Search for the cell housing the specified text and yield its (X, Y) center coordinate. 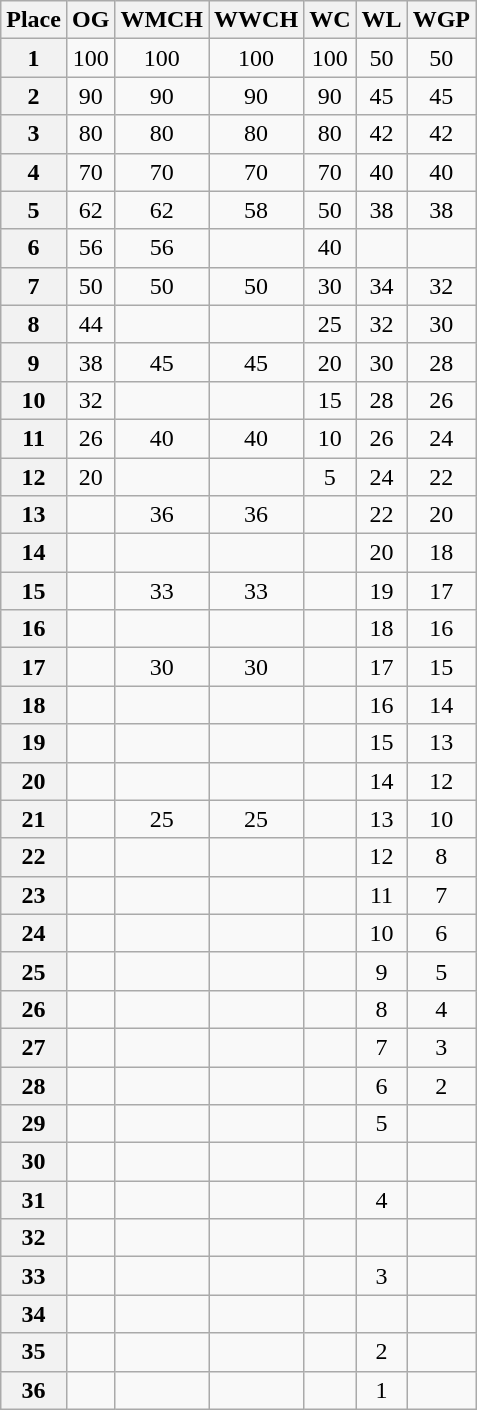
WGP (441, 20)
58 (256, 210)
WL (382, 20)
31 (34, 1200)
Place (34, 20)
WWCH (256, 20)
27 (34, 1047)
WMCH (162, 20)
OG (90, 20)
WC (330, 20)
21 (34, 819)
23 (34, 895)
44 (90, 324)
35 (34, 1352)
29 (34, 1124)
